Scan for the cell matching the given text and deliver its [X, Y] coordinate at center. 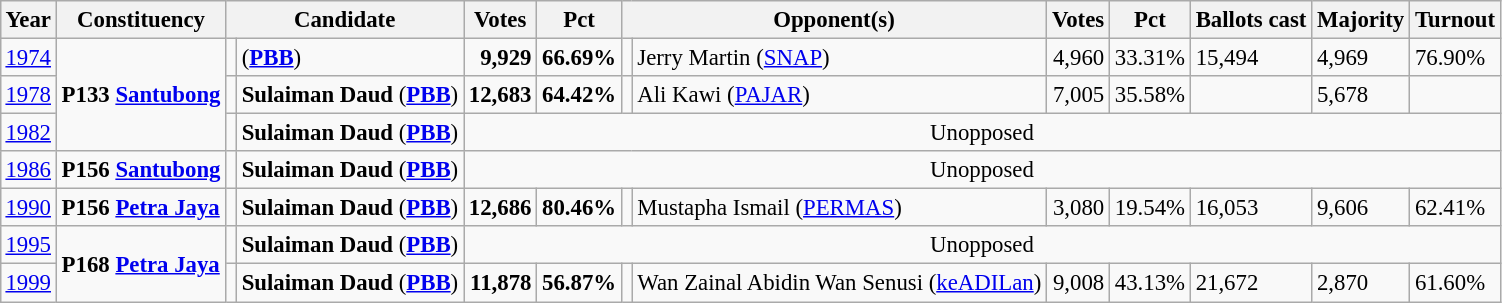
P168 Petra Jaya [141, 264]
62.41% [1456, 208]
43.13% [1150, 283]
7,005 [1078, 95]
Constituency [141, 20]
21,672 [1250, 283]
80.46% [580, 208]
Majority [1361, 20]
Jerry Martin (SNAP) [840, 57]
1995 [28, 245]
3,080 [1078, 208]
1990 [28, 208]
(PBB) [350, 57]
1978 [28, 95]
1986 [28, 170]
35.58% [1150, 95]
2,870 [1361, 283]
Mustapha Ismail (PERMAS) [840, 208]
56.87% [580, 283]
61.60% [1456, 283]
11,878 [500, 283]
9,008 [1078, 283]
Ali Kawi (PAJAR) [840, 95]
P133 Santubong [141, 94]
4,960 [1078, 57]
Candidate [345, 20]
19.54% [1150, 208]
4,969 [1361, 57]
15,494 [1250, 57]
12,686 [500, 208]
66.69% [580, 57]
64.42% [580, 95]
P156 Santubong [141, 170]
9,929 [500, 57]
12,683 [500, 95]
1974 [28, 57]
Turnout [1456, 20]
P156 Petra Jaya [141, 208]
9,606 [1361, 208]
76.90% [1456, 57]
Ballots cast [1250, 20]
Opponent(s) [834, 20]
1982 [28, 133]
Year [28, 20]
1999 [28, 283]
33.31% [1150, 57]
Wan Zainal Abidin Wan Senusi (keADILan) [840, 283]
5,678 [1361, 95]
16,053 [1250, 208]
